Extract the [X, Y] coordinate from the center of the cell holding the provided text.  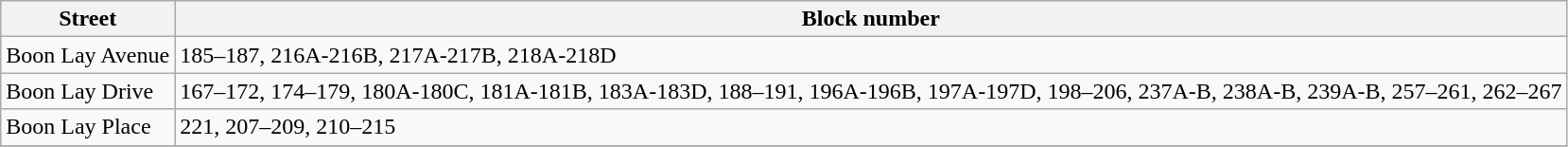
167–172, 174–179, 180A-180C, 181A-181B, 183A-183D, 188–191, 196A-196B, 197A-197D, 198–206, 237A-B, 238A-B, 239A-B, 257–261, 262–267 [871, 91]
Boon Lay Drive [88, 91]
Block number [871, 19]
221, 207–209, 210–215 [871, 127]
Boon Lay Place [88, 127]
185–187, 216A-216B, 217A-217B, 218A-218D [871, 55]
Boon Lay Avenue [88, 55]
Street [88, 19]
